Detect which cell encompasses the target text, then output its [x, y] center coordinate. 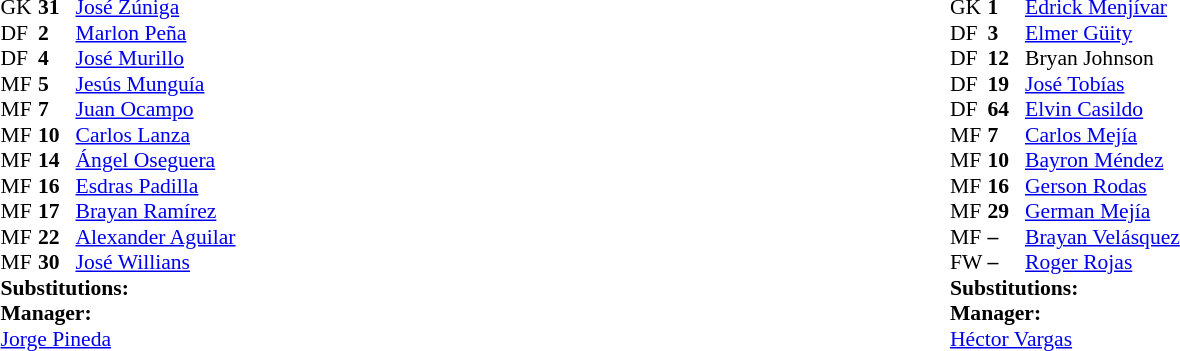
Carlos Lanza [156, 135]
3 [1007, 33]
2 [57, 33]
Elmer Güity [1102, 33]
14 [57, 161]
Bayron Méndez [1102, 161]
Carlos Mejía [1102, 135]
Roger Rojas [1102, 263]
Juan Ocampo [156, 109]
Gerson Rodas [1102, 186]
19 [1007, 84]
22 [57, 237]
José Willians [156, 263]
Alexander Aguilar [156, 237]
30 [57, 263]
29 [1007, 211]
17 [57, 211]
Brayan Velásquez [1102, 237]
Ángel Oseguera [156, 161]
José Murillo [156, 59]
4 [57, 59]
64 [1007, 109]
Jesús Munguía [156, 84]
5 [57, 84]
Marlon Peña [156, 33]
FW [969, 263]
Esdras Padilla [156, 186]
German Mejía [1102, 211]
José Tobías [1102, 84]
Bryan Johnson [1102, 59]
12 [1007, 59]
Elvin Casildo [1102, 109]
Brayan Ramírez [156, 211]
